Find where the given text appears and provide that cell's center as [x, y] coordinate. 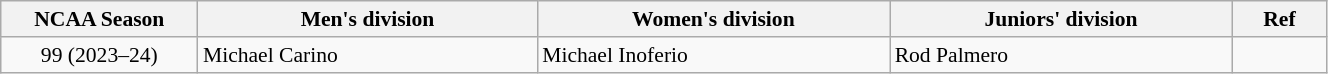
Michael Inoferio [713, 55]
Women's division [713, 19]
99 (2023–24) [100, 55]
Juniors' division [1062, 19]
Rod Palmero [1062, 55]
NCAA Season [100, 19]
Ref [1279, 19]
Men's division [368, 19]
Michael Carino [368, 55]
